Output the (X, Y) coordinate of the center of the cell containing the given text.  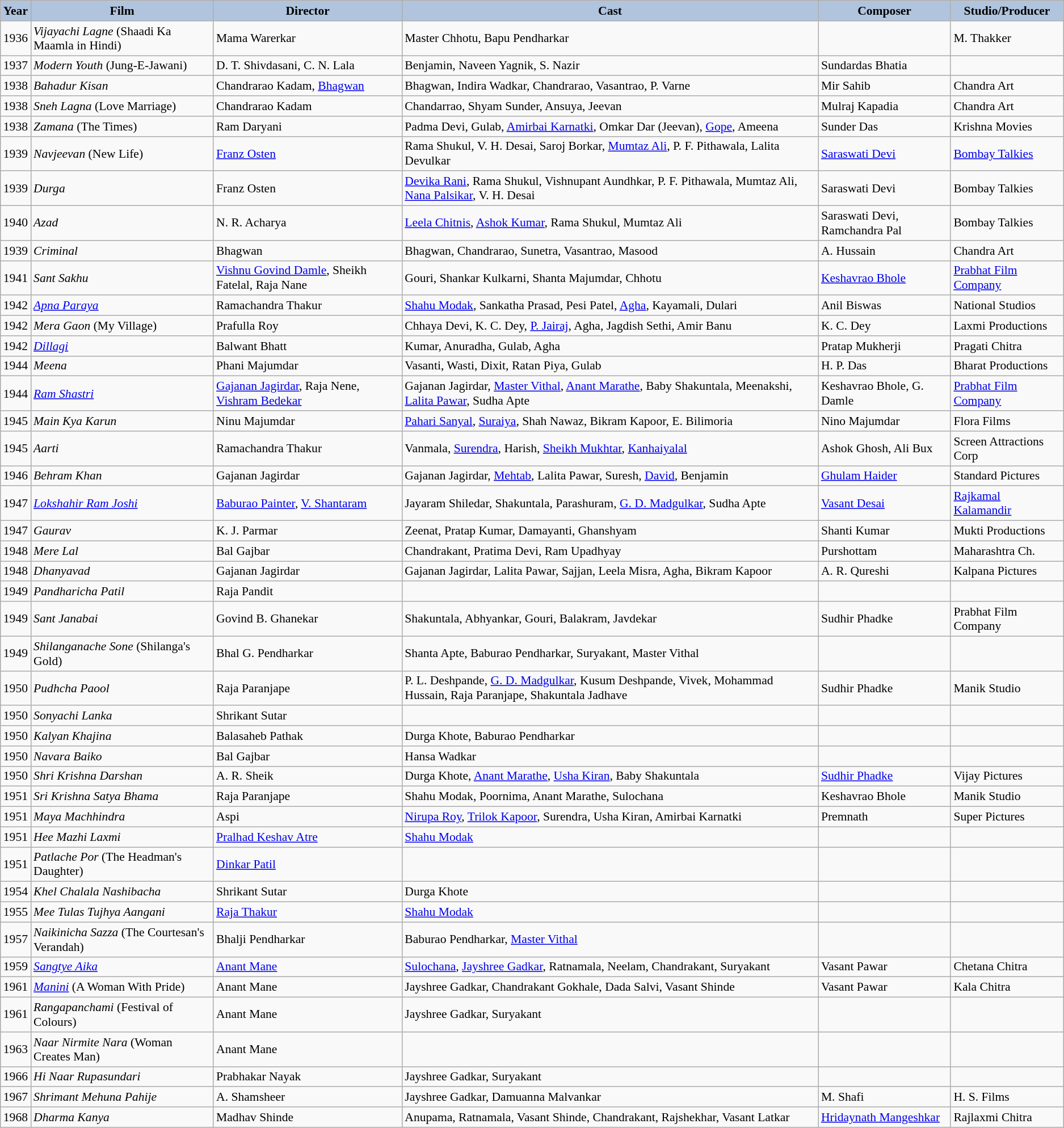
Jayshree Gadkar, Chandrakant Gokhale, Dada Salvi, Vasant Shinde (610, 987)
Aarti (122, 448)
Rama Shukul, V. H. Desai, Saroj Borkar, Mumtaz Ali, P. F. Pithawala, Lalita Devulkar (610, 153)
Vishnu Govind Damle, Sheikh Fatelal, Raja Nane (308, 278)
Shilanganache Sone (Shilanga's Gold) (122, 654)
1946 (16, 476)
Balwant Bhatt (308, 346)
National Studios (1007, 306)
A. R. Qureshi (884, 571)
A. Hussain (884, 251)
Year (16, 11)
Super Pictures (1007, 817)
Shanti Kumar (884, 531)
Sunder Das (884, 127)
Vijayachi Lagne (Shaadi Ka Maamla in Hindi) (122, 39)
Sangtye Aika (122, 967)
K. J. Parmar (308, 531)
P. L. Deshpande, G. D. Madgulkar, Kusum Deshpande, Vivek, Mohammad Hussain, Raja Paranjape, Shakuntala Jadhave (610, 688)
Gajanan Jagirdar, Mehtab, Lalita Pawar, Suresh, David, Benjamin (610, 476)
K. C. Dey (884, 326)
1941 (16, 278)
1968 (16, 1117)
Main Kya Karun (122, 421)
Dillagi (122, 346)
Chandarrao, Shyam Sunder, Ansuya, Jeevan (610, 106)
Kalyan Khajina (122, 736)
Chandrarao Kadam (308, 106)
Premnath (884, 817)
Phani Majumdar (308, 366)
Azad (122, 224)
Ram Shastri (122, 394)
Gouri, Shankar Kulkarni, Shanta Majumdar, Chhotu (610, 278)
Nino Majumdar (884, 421)
Bhalji Pendharkar (308, 940)
Jayaram Shiledar, Shakuntala, Parashuram, G. D. Madgulkar, Sudha Apte (610, 504)
1937 (16, 66)
Khel Chalala Nashibacha (122, 892)
Padma Devi, Gulab, Amirbai Karnatki, Omkar Dar (Jeevan), Gope, Ameena (610, 127)
Dharma Kanya (122, 1117)
Modern Youth (Jung-E-Jawani) (122, 66)
Pudhcha Paool (122, 688)
Nirupa Roy, Trilok Kapoor, Surendra, Usha Kiran, Amirbai Karnatki (610, 817)
Sant Sakhu (122, 278)
1957 (16, 940)
Sant Janabai (122, 618)
Devika Rani, Rama Shukul, Vishnupant Aundhkar, P. F. Pithawala, Mumtaz Ali, Nana Palsikar, V. H. Desai (610, 188)
Mama Warerkar (308, 39)
Bahadur Kisan (122, 86)
Criminal (122, 251)
Apna Paraya (122, 306)
Pandharicha Patil (122, 592)
Naikinicha Sazza (The Courtesan's Verandah) (122, 940)
Anil Biswas (884, 306)
Jayshree Gadkar, Damuanna Malvankar (610, 1097)
Bhagwan (308, 251)
Sulochana, Jayshree Gadkar, Ratnamala, Neelam, Chandrakant, Suryakant (610, 967)
Shri Krishna Darshan (122, 776)
Shanta Apte, Baburao Pendharkar, Suryakant, Master Vithal (610, 654)
1936 (16, 39)
Screen Attractions Corp (1007, 448)
Rajlaxmi Chitra (1007, 1117)
Ninu Majumdar (308, 421)
Vasanti, Wasti, Dixit, Ratan Piya, Gulab (610, 366)
Lokshahir Ram Joshi (122, 504)
Saraswati Devi, Ramchandra Pal (884, 224)
Pralhad Keshav Atre (308, 837)
Shahu Modak, Poornima, Anant Marathe, Sulochana (610, 797)
Anupama, Ratnamala, Vasant Shinde, Chandrakant, Rajshekhar, Vasant Latkar (610, 1117)
Mera Gaon (My Village) (122, 326)
1966 (16, 1077)
Studio/Producer (1007, 11)
Hee Mazhi Laxmi (122, 837)
Shrimant Mehuna Pahije (122, 1097)
1955 (16, 912)
Mir Sahib (884, 86)
Behram Khan (122, 476)
Rajkamal Kalamandir (1007, 504)
Vijay Pictures (1007, 776)
Gajanan Jagirdar, Master Vithal, Anant Marathe, Baby Shakuntala, Meenakshi, Lalita Pawar, Sudha Apte (610, 394)
Shahu Modak, Sankatha Prasad, Pesi Patel, Agha, Kayamali, Dulari (610, 306)
Sri Krishna Satya Bhama (122, 797)
A. Shamsheer (308, 1097)
Master Chhotu, Bapu Pendharkar (610, 39)
1967 (16, 1097)
Zeenat, Pratap Kumar, Damayanti, Ghanshyam (610, 531)
Leela Chitnis, Ashok Kumar, Rama Shukul, Mumtaz Ali (610, 224)
Kalpana Pictures (1007, 571)
Flora Films (1007, 421)
1959 (16, 967)
Mulraj Kapadia (884, 106)
Bhagwan, Indira Wadkar, Chandrarao, Vasantrao, P. Varne (610, 86)
Dhanyavad (122, 571)
M. Shafi (884, 1097)
Bharat Productions (1007, 366)
Gajanan Jagirdar, Lalita Pawar, Sajjan, Leela Misra, Agha, Bikram Kapoor (610, 571)
Benjamin, Naveen Yagnik, S. Nazir (610, 66)
Bhagwan, Chandrarao, Sunetra, Vasantrao, Masood (610, 251)
Standard Pictures (1007, 476)
Krishna Movies (1007, 127)
Rangapanchami (Festival of Colours) (122, 1015)
Bhal G. Pendharkar (308, 654)
Maya Machhindra (122, 817)
Vasant Desai (884, 504)
Durga (122, 188)
Ghulam Haider (884, 476)
Balasaheb Pathak (308, 736)
Mukti Productions (1007, 531)
Aspi (308, 817)
Laxmi Productions (1007, 326)
Sundardas Bhatia (884, 66)
Cast (610, 11)
Keshavrao Bhole, G. Damle (884, 394)
D. T. Shivdasani, C. N. Lala (308, 66)
1963 (16, 1050)
Sneh Lagna (Love Marriage) (122, 106)
Baburao Painter, V. Shantaram (308, 504)
Mere Lal (122, 551)
Govind B. Ghanekar (308, 618)
H. P. Das (884, 366)
Gaurav (122, 531)
Navara Baiko (122, 756)
Madhav Shinde (308, 1117)
Chandrarao Kadam, Bhagwan (308, 86)
Film (122, 11)
Meena (122, 366)
Dinkar Patil (308, 865)
Pragati Chitra (1007, 346)
Chandrakant, Pratima Devi, Ram Upadhyay (610, 551)
Purshottam (884, 551)
Zamana (The Times) (122, 127)
Shakuntala, Abhyankar, Gouri, Balakram, Javdekar (610, 618)
Chhaya Devi, K. C. Dey, P. Jairaj, Agha, Jagdish Sethi, Amir Banu (610, 326)
Patlache Por (The Headman's Daughter) (122, 865)
A. R. Sheik (308, 776)
Durga Khote, Anant Marathe, Usha Kiran, Baby Shakuntala (610, 776)
Raja Pandit (308, 592)
1954 (16, 892)
Mee Tulas Tujhya Aangani (122, 912)
Kala Chitra (1007, 987)
Pahari Sanyal, Suraiya, Shah Nawaz, Bikram Kapoor, E. Bilimoria (610, 421)
H. S. Films (1007, 1097)
M. Thakker (1007, 39)
N. R. Acharya (308, 224)
Prafulla Roy (308, 326)
Maharashtra Ch. (1007, 551)
Durga Khote (610, 892)
Sonyachi Lanka (122, 716)
Navjeevan (New Life) (122, 153)
Manini (A Woman With Pride) (122, 987)
Hansa Wadkar (610, 756)
Naar Nirmite Nara (Woman Creates Man) (122, 1050)
Raja Thakur (308, 912)
Durga Khote, Baburao Pendharkar (610, 736)
Hi Naar Rupasundari (122, 1077)
1940 (16, 224)
Prabhakar Nayak (308, 1077)
Vanmala, Surendra, Harish, Sheikh Mukhtar, Kanhaiyalal (610, 448)
Ashok Ghosh, Ali Bux (884, 448)
Ram Daryani (308, 127)
Gajanan Jagirdar, Raja Nene, Vishram Bedekar (308, 394)
Pratap Mukherji (884, 346)
Director (308, 11)
Baburao Pendharkar, Master Vithal (610, 940)
Hridaynath Mangeshkar (884, 1117)
Chetana Chitra (1007, 967)
Kumar, Anuradha, Gulab, Agha (610, 346)
Composer (884, 11)
